Capture the cell that displays the provided text and extract its (X, Y) central coordinate. 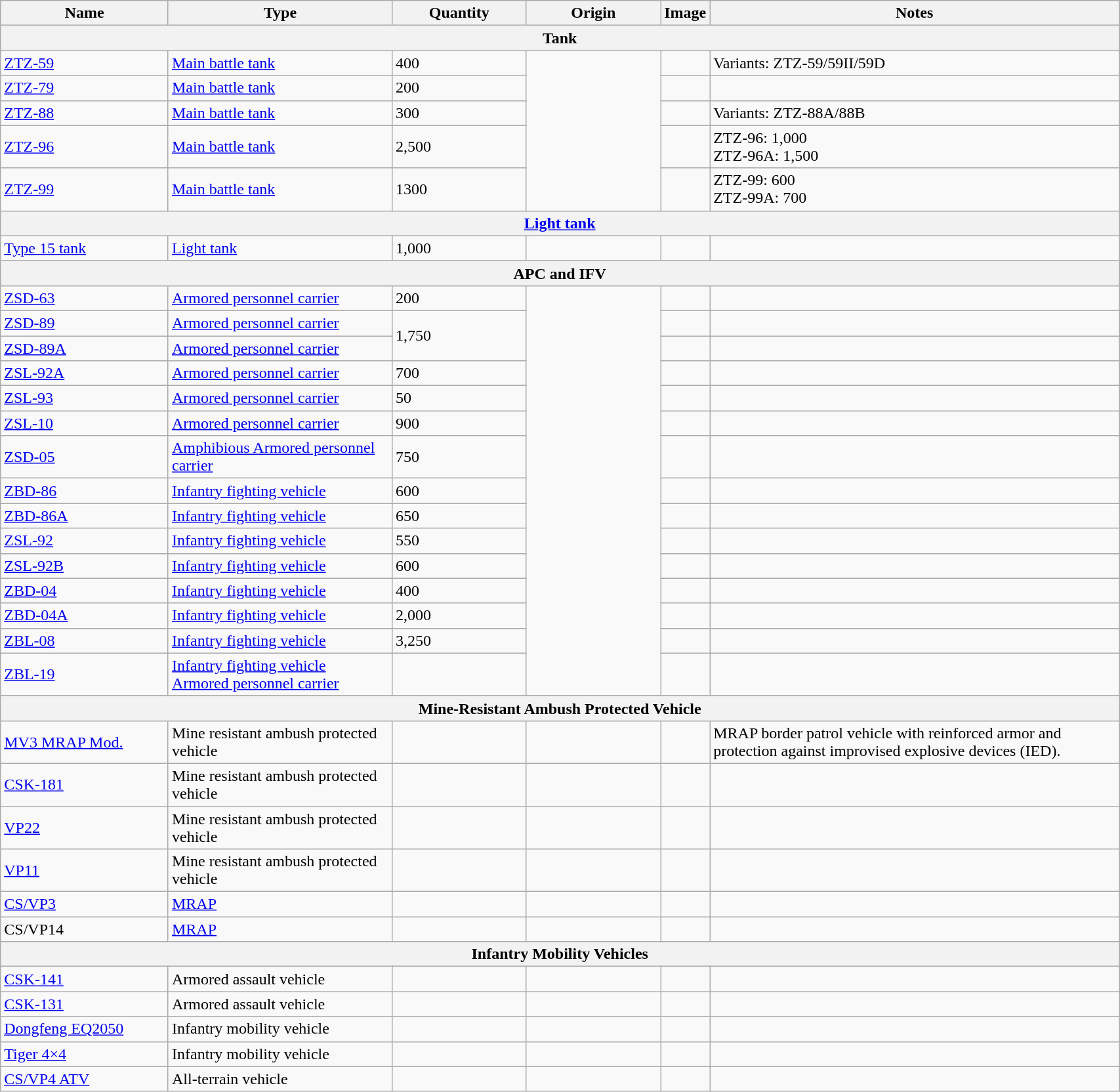
Infantry fighting vehicleArmored personnel carrier (280, 675)
ZTZ-99: 600ZTZ-99A: 700 (915, 189)
700 (459, 373)
ZBD-04 (85, 591)
Type 15 tank (85, 248)
CS/VP4 ATV (85, 1079)
MRAP border patrol vehicle with reinforced armor and protection against improvised explosive devices (IED). (915, 742)
ZSL-10 (85, 423)
CSK-131 (85, 1004)
ZTZ-88 (85, 113)
ZBD-04A (85, 616)
300 (459, 113)
ZSD-05 (85, 457)
Mine-Resistant Ambush Protected Vehicle (560, 708)
550 (459, 541)
Origin (593, 13)
1,750 (459, 335)
1,000 (459, 248)
ZSD-89 (85, 323)
ZSL-92 (85, 541)
650 (459, 516)
Variants: ZTZ-88A/88B (915, 113)
3,250 (459, 640)
CS/VP14 (85, 929)
Quantity (459, 13)
APC and IFV (560, 273)
CSK-181 (85, 785)
2,500 (459, 147)
Amphibious Armored personnel carrier (280, 457)
MV3 MRAP Mod. (85, 742)
Variants: ZTZ-59/59II/59D (915, 63)
ZSL-93 (85, 398)
ZTZ-59 (85, 63)
ZBD-86 (85, 491)
Notes (915, 13)
CSK-141 (85, 979)
ZTZ-96: 1,000ZTZ-96A: 1,500 (915, 147)
ZSD-89A (85, 348)
ZTZ-96 (85, 147)
Infantry Mobility Vehicles (560, 954)
ZSL-92B (85, 566)
Name (85, 13)
Tank (560, 38)
VP11 (85, 870)
50 (459, 398)
750 (459, 457)
ZSL-92A (85, 373)
ZTZ-79 (85, 88)
Image (685, 13)
ZTZ-99 (85, 189)
ZBL-19 (85, 675)
All-terrain vehicle (280, 1079)
Dongfeng EQ2050 (85, 1029)
2,000 (459, 616)
Type (280, 13)
Tiger 4×4 (85, 1054)
1300 (459, 189)
900 (459, 423)
VP22 (85, 827)
ZSD-63 (85, 298)
CS/VP3 (85, 904)
ZBD-86A (85, 516)
ZBL-08 (85, 640)
